Scan for the cell matching the given text and deliver its [x, y] coordinate at center. 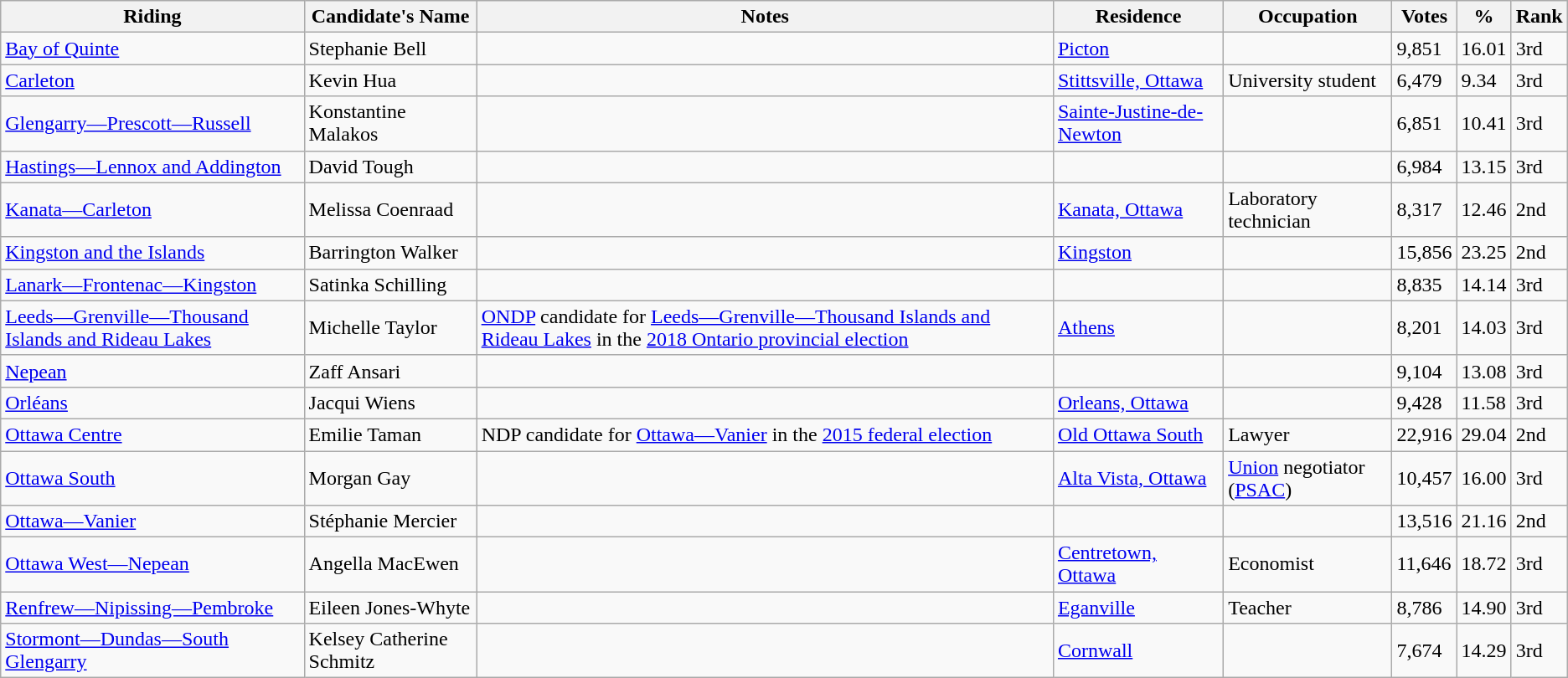
Bay of Quinte [152, 49]
Michelle Taylor [390, 328]
Melissa Coenraad [390, 209]
Kanata, Ottawa [1137, 209]
8,786 [1424, 608]
Orléans [152, 403]
Sainte-Justine-de-Newton [1137, 124]
8,317 [1424, 209]
Kelsey Catherine Schmitz [390, 651]
6,851 [1424, 124]
NDP candidate for Ottawa—Vanier in the 2015 federal election [765, 434]
Hastings—Lennox and Addington [152, 167]
14.29 [1484, 651]
Centretown, Ottawa [1137, 564]
Renfrew—Nipissing—Pembroke [152, 608]
Eileen Jones-Whyte [390, 608]
Jacqui Wiens [390, 403]
10,457 [1424, 477]
6,984 [1424, 167]
University student [1308, 80]
Old Ottawa South [1137, 434]
Lawyer [1308, 434]
Ottawa—Vanier [152, 521]
Ottawa Centre [152, 434]
11,646 [1424, 564]
21.16 [1484, 521]
Stormont—Dundas—South Glengarry [152, 651]
Emilie Taman [390, 434]
16.00 [1484, 477]
Occupation [1308, 17]
10.41 [1484, 124]
Laboratory technician [1308, 209]
13.08 [1484, 371]
Lanark—Frontenac—Kingston [152, 285]
14.03 [1484, 328]
Ottawa West—Nepean [152, 564]
Stittsville, Ottawa [1137, 80]
14.14 [1484, 285]
Carleton [152, 80]
Kanata—Carleton [152, 209]
Notes [765, 17]
29.04 [1484, 434]
Ottawa South [152, 477]
ONDP candidate for Leeds—Grenville—Thousand Islands and Rideau Lakes in the 2018 Ontario provincial election [765, 328]
Votes [1424, 17]
9,851 [1424, 49]
Cornwall [1137, 651]
Kevin Hua [390, 80]
13.15 [1484, 167]
Residence [1137, 17]
David Tough [390, 167]
Nepean [152, 371]
Konstantine Malakos [390, 124]
9,428 [1424, 403]
Stephanie Bell [390, 49]
Alta Vista, Ottawa [1137, 477]
8,201 [1424, 328]
Angella MacEwen [390, 564]
Zaff Ansari [390, 371]
16.01 [1484, 49]
Glengarry—Prescott—Russell [152, 124]
22,916 [1424, 434]
Candidate's Name [390, 17]
Stéphanie Mercier [390, 521]
Rank [1540, 17]
Union negotiator (PSAC) [1308, 477]
Kingston and the Islands [152, 253]
Athens [1137, 328]
8,835 [1424, 285]
Kingston [1137, 253]
12.46 [1484, 209]
Orleans, Ottawa [1137, 403]
Economist [1308, 564]
11.58 [1484, 403]
% [1484, 17]
6,479 [1424, 80]
Leeds—Grenville—Thousand Islands and Rideau Lakes [152, 328]
Barrington Walker [390, 253]
15,856 [1424, 253]
Picton [1137, 49]
9.34 [1484, 80]
7,674 [1424, 651]
13,516 [1424, 521]
18.72 [1484, 564]
Morgan Gay [390, 477]
Teacher [1308, 608]
Satinka Schilling [390, 285]
14.90 [1484, 608]
Riding [152, 17]
23.25 [1484, 253]
9,104 [1424, 371]
Eganville [1137, 608]
